Locate the cell with the specified text and output its (X, Y) center coordinate. 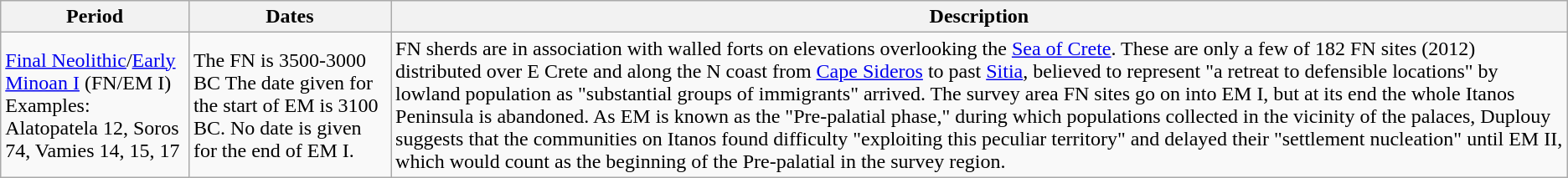
Description (980, 17)
Dates (290, 17)
Final Neolithic/Early Minoan I (FN/EM I)Examples: Alatopatela 12, Soros 74, Vamies 14, 15, 17 (95, 105)
Period (95, 17)
The FN is 3500-3000 BC The date given for the start of EM is 3100 BC. No date is given for the end of EM I. (290, 105)
